From the cell containing the given text, extract its center point as [x, y] coordinate. 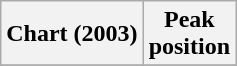
Peakposition [189, 34]
Chart (2003) [72, 34]
